From the cell containing the given text, extract its center point as (x, y) coordinate. 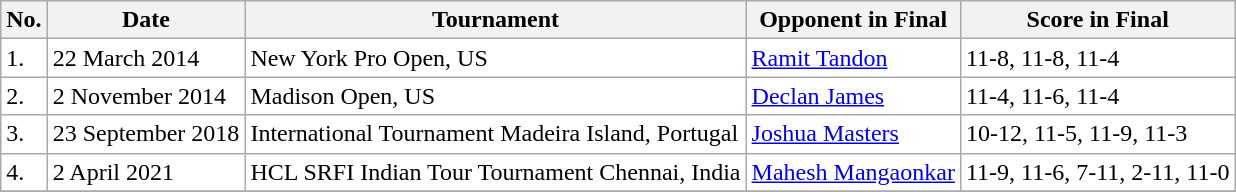
No. (24, 20)
Declan James (853, 96)
Score in Final (1098, 20)
2 November 2014 (146, 96)
Date (146, 20)
HCL SRFI Indian Tour Tournament Chennai, India (496, 172)
Joshua Masters (853, 134)
3. (24, 134)
2 April 2021 (146, 172)
2. (24, 96)
10-12, 11-5, 11-9, 11-3 (1098, 134)
Ramit Tandon (853, 58)
11-8, 11-8, 11-4 (1098, 58)
1. (24, 58)
11-9, 11-6, 7-11, 2-11, 11-0 (1098, 172)
22 March 2014 (146, 58)
11-4, 11-6, 11-4 (1098, 96)
New York Pro Open, US (496, 58)
International Tournament Madeira Island, Portugal (496, 134)
Madison Open, US (496, 96)
Opponent in Final (853, 20)
23 September 2018 (146, 134)
4. (24, 172)
Mahesh Mangaonkar (853, 172)
Tournament (496, 20)
